For the text-containing cell, return its midpoint in [x, y] coordinate format. 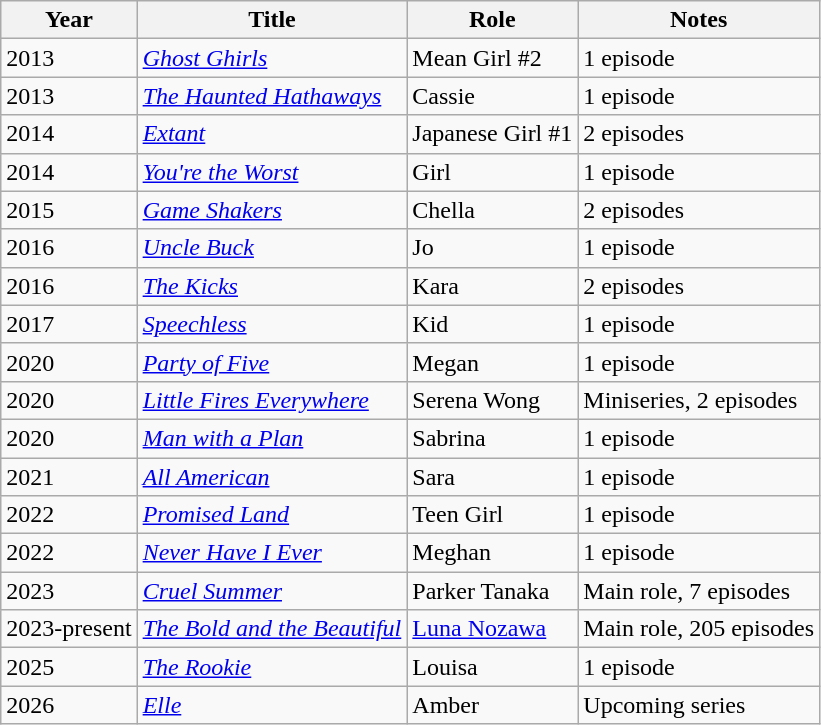
Main role, 205 episodes [699, 629]
Speechless [272, 324]
Cruel Summer [272, 591]
Girl [492, 172]
Serena Wong [492, 400]
Amber [492, 705]
Man with a Plan [272, 438]
Sara [492, 477]
Uncle Buck [272, 248]
2025 [69, 667]
Main role, 7 episodes [699, 591]
Kid [492, 324]
2023-present [69, 629]
Japanese Girl #1 [492, 134]
Never Have I Ever [272, 553]
Chella [492, 210]
2023 [69, 591]
Year [69, 20]
Little Fires Everywhere [272, 400]
Sabrina [492, 438]
Elle [272, 705]
Miniseries, 2 episodes [699, 400]
2017 [69, 324]
2015 [69, 210]
The Rookie [272, 667]
Notes [699, 20]
Cassie [492, 96]
Louisa [492, 667]
Game Shakers [272, 210]
Mean Girl #2 [492, 58]
Meghan [492, 553]
You're the Worst [272, 172]
Upcoming series [699, 705]
The Bold and the Beautiful [272, 629]
2021 [69, 477]
Luna Nozawa [492, 629]
Promised Land [272, 515]
Parker Tanaka [492, 591]
Kara [492, 286]
Extant [272, 134]
Teen Girl [492, 515]
Role [492, 20]
Jo [492, 248]
Title [272, 20]
The Kicks [272, 286]
Party of Five [272, 362]
All American [272, 477]
Ghost Ghirls [272, 58]
Megan [492, 362]
2026 [69, 705]
The Haunted Hathaways [272, 96]
